Find where the given text appears and provide that cell's center as (x, y) coordinate. 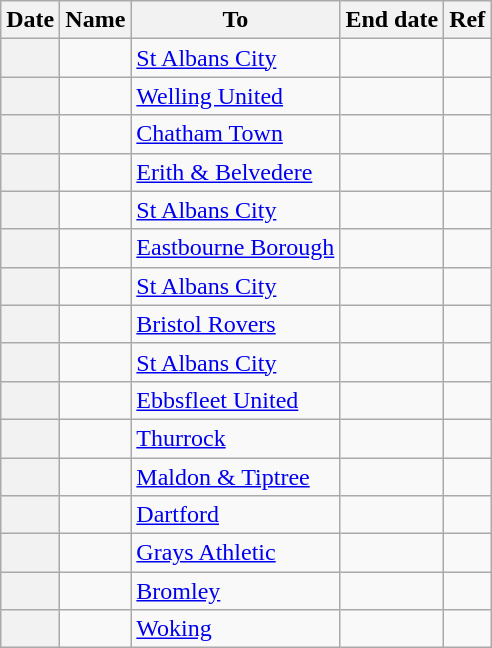
End date (392, 20)
Bromley (236, 591)
Date (30, 20)
Dartford (236, 515)
Eastbourne Borough (236, 248)
Maldon & Tiptree (236, 477)
Welling United (236, 96)
Grays Athletic (236, 553)
Chatham Town (236, 134)
Woking (236, 629)
To (236, 20)
Name (96, 20)
Bristol Rovers (236, 324)
Erith & Belvedere (236, 172)
Ebbsfleet United (236, 400)
Ref (468, 20)
Thurrock (236, 438)
